Identify which cell holds the provided text, then report its (X, Y) central coordinate. 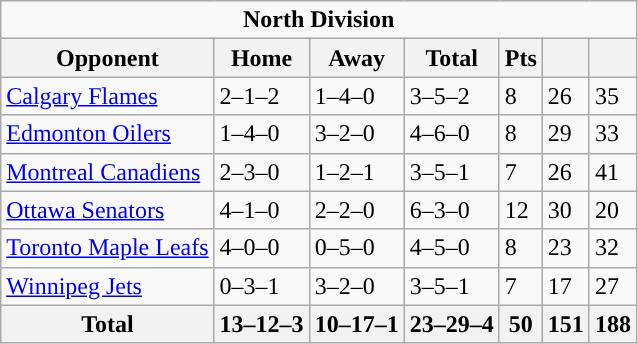
23–29–4 (452, 324)
20 (612, 210)
Ottawa Senators (108, 210)
Edmonton Oilers (108, 134)
1–2–1 (356, 172)
4–5–0 (452, 248)
Calgary Flames (108, 96)
4–6–0 (452, 134)
41 (612, 172)
151 (566, 324)
27 (612, 286)
Home (262, 58)
13–12–3 (262, 324)
Opponent (108, 58)
Toronto Maple Leafs (108, 248)
2–3–0 (262, 172)
6–3–0 (452, 210)
50 (520, 324)
188 (612, 324)
35 (612, 96)
4–0–0 (262, 248)
Away (356, 58)
4–1–0 (262, 210)
3–5–2 (452, 96)
0–3–1 (262, 286)
17 (566, 286)
0–5–0 (356, 248)
12 (520, 210)
23 (566, 248)
Winnipeg Jets (108, 286)
2–1–2 (262, 96)
Pts (520, 58)
2–2–0 (356, 210)
29 (566, 134)
10–17–1 (356, 324)
North Division (319, 20)
33 (612, 134)
Montreal Canadiens (108, 172)
30 (566, 210)
32 (612, 248)
